Find where the given text appears and provide that cell's center as [x, y] coordinate. 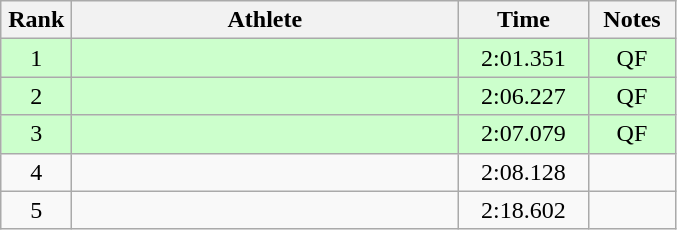
2:18.602 [524, 210]
Rank [36, 20]
2 [36, 96]
2:08.128 [524, 172]
2:07.079 [524, 134]
Athlete [265, 20]
2:06.227 [524, 96]
5 [36, 210]
2:01.351 [524, 58]
4 [36, 172]
3 [36, 134]
1 [36, 58]
Time [524, 20]
Notes [632, 20]
